Find where the given text appears and provide that cell's center as [X, Y] coordinate. 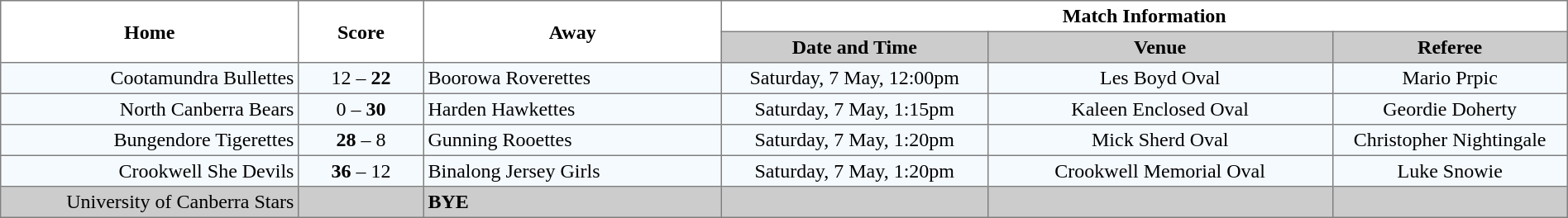
Crookwell Memorial Oval [1159, 171]
Venue [1159, 47]
Mick Sherd Oval [1159, 140]
Gunning Rooettes [572, 140]
Score [361, 31]
BYE [572, 202]
Luke Snowie [1450, 171]
North Canberra Bears [150, 109]
Referee [1450, 47]
Crookwell She Devils [150, 171]
Bungendore Tigerettes [150, 140]
Harden Hawkettes [572, 109]
Les Boyd Oval [1159, 78]
Binalong Jersey Girls [572, 171]
Date and Time [854, 47]
Christopher Nightingale [1450, 140]
Boorowa Roverettes [572, 78]
0 – 30 [361, 109]
University of Canberra Stars [150, 202]
Saturday, 7 May, 12:00pm [854, 78]
Mario Prpic [1450, 78]
Kaleen Enclosed Oval [1159, 109]
Home [150, 31]
Geordie Doherty [1450, 109]
Match Information [1145, 17]
12 – 22 [361, 78]
Saturday, 7 May, 1:15pm [854, 109]
Away [572, 31]
28 – 8 [361, 140]
Cootamundra Bullettes [150, 78]
36 – 12 [361, 171]
